Detect which cell encompasses the target text, then output its (x, y) center coordinate. 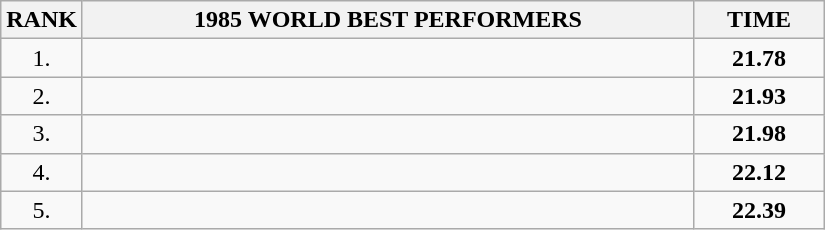
5. (42, 210)
1985 WORLD BEST PERFORMERS (388, 20)
TIME (760, 20)
21.78 (760, 58)
1. (42, 58)
22.39 (760, 210)
21.98 (760, 134)
RANK (42, 20)
3. (42, 134)
4. (42, 172)
22.12 (760, 172)
21.93 (760, 96)
2. (42, 96)
